Output the (x, y) coordinate of the center of the cell containing the given text.  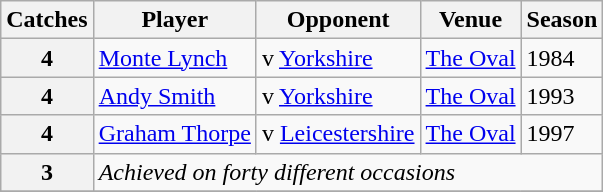
1984 (562, 58)
Monte Lynch (174, 58)
Achieved on forty different occasions (348, 172)
1997 (562, 134)
Venue (470, 20)
v Leicestershire (338, 134)
Season (562, 20)
Andy Smith (174, 96)
3 (47, 172)
Opponent (338, 20)
Player (174, 20)
Catches (47, 20)
Graham Thorpe (174, 134)
1993 (562, 96)
